For the text-containing cell, return its midpoint in (x, y) coordinate format. 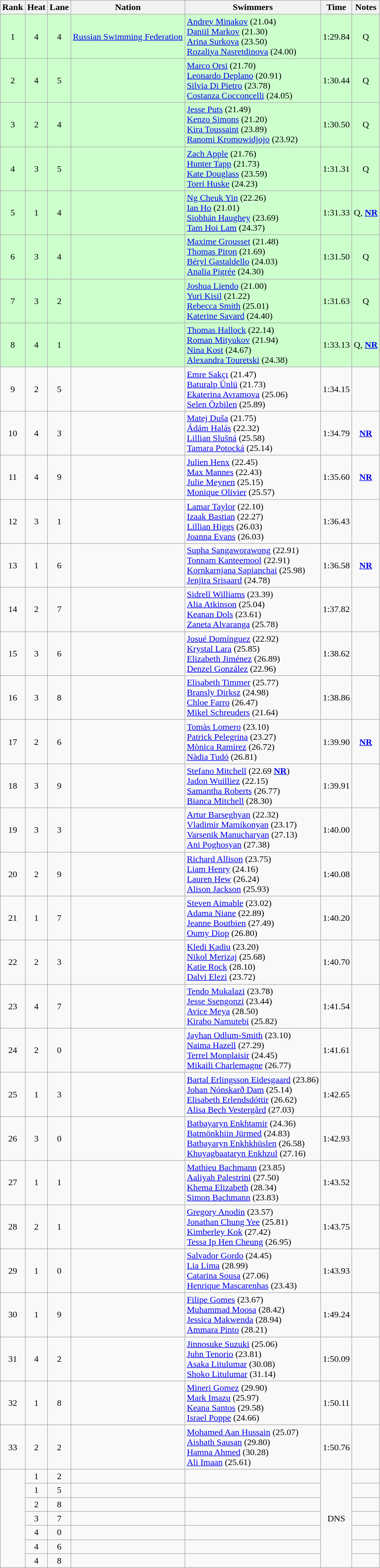
28 (13, 1227)
1:40.70 (336, 962)
1:34.15 (336, 389)
1:41.61 (336, 1050)
18 (13, 786)
31 (13, 1359)
Russian Swimming Federation (128, 36)
1:35.60 (336, 477)
33 (13, 1447)
17 (13, 742)
19 (13, 830)
12 (13, 521)
1:38.86 (336, 698)
27 (13, 1183)
Bartal Erlingsson Eidesgaard (23.86)Johan Nónskarð Dam (25.14)Elisabeth Erlendsdóttir (26.62)Alisa Bech Vestergård (27.03) (253, 1094)
Matej Duša (21.75)Ádám Halás (22.32)Lillian Slušná (25.58)Tamara Potocká (25.14) (253, 433)
Zach Apple (21.76)Hunter Tapp (21.73)Kate Douglass (23.59)Torri Huske (24.23) (253, 169)
1:39.91 (336, 786)
Supha Sangaworawong (22.91)Tonnam Kanteemool (22.91)Kornkarnjana Sapianchai (25.98)Jenjira Srisaard (24.78) (253, 566)
Swimmers (253, 7)
16 (13, 698)
1:34.79 (336, 433)
Elisabeth Timmer (25.77)Bransly Dirksz (24.98)Chloe Farro (26.47)Mikel Schreuders (21.64) (253, 698)
Notes (366, 7)
Jayhan Odlum-Smith (23.10)Naima Hazell (27.29)Terrel Monplaisir (24.45)Mikaili Charlemagne (26.77) (253, 1050)
Richard Allison (23.75)Liam Henry (24.16)Lauren Hew (26.24)Alison Jackson (25.93) (253, 874)
1:40.08 (336, 874)
Jinnosuke Suzuki (25.06)Juhn Tenorio (23.81)Asaka Litulumar (30.08)Shoko Litulumar (31.14) (253, 1359)
10 (13, 433)
1:41.54 (336, 1006)
Thomas Hallock (22.14)Roman Mityukov (21.94)Nina Kost (24.67)Alexandra Touretski (24.38) (253, 345)
1:43.75 (336, 1227)
1:50.11 (336, 1403)
20 (13, 874)
1:29.84 (336, 36)
1:31.63 (336, 301)
1:50.09 (336, 1359)
1:42.65 (336, 1094)
DNS (336, 1518)
1:38.62 (336, 654)
1:31.50 (336, 257)
1:36.58 (336, 566)
Sidrell Williams (23.39)Alia Atkinson (25.04)Keanan Dols (23.61)Zaneta Alvaranga (25.78) (253, 609)
1:33.13 (336, 345)
1:31.31 (336, 169)
1:37.82 (336, 609)
Mathieu Bachmann (23.85)Aaliyah Palestrini (27.50)Khema Elizabeth (28.34)Simon Bachmann (23.83) (253, 1183)
1:42.93 (336, 1138)
Time (336, 7)
Emre Sakçı (21.47)Baturalp Ünlü (21.73)Ekaterina Avramova (25.06)Selen Özbilen (25.89) (253, 389)
Nation (128, 7)
Ng Cheuk Yin (22.26)Ian Ho (21.01)Siobhán Haughey (23.69)Tam Hoi Lam (24.37) (253, 213)
Lane (59, 7)
14 (13, 609)
Batbayaryn Enkhtamir (24.36)Batmönkhiin Jürmed (24.83)Batbayaryn Enkhkhüslen (26.58)Khuyagbaataryn Enkhzul (27.16) (253, 1138)
Julien Henx (22.45)Max Mannes (22.43)Julie Meynen (25.15)Monique Olivier (25.57) (253, 477)
1:40.00 (336, 830)
1:43.93 (336, 1271)
Mineri Gomez (29.90)Mark Imazu (25.97)Keana Santos (29.58)Israel Poppe (24.66) (253, 1403)
15 (13, 654)
Stefano Mitchell (22.69 NR)Jadon Wuilliez (22.15)Samantha Roberts (26.77)Bianca Mitchell (28.30) (253, 786)
Maxime Grousset (21.48)Thomas Piron (21.69)Béryl Gastaldello (24.03)Analia Pigrée (24.30) (253, 257)
Filipe Gomes (23.67)Muhammad Moosa (28.42)Jessica Makwenda (28.94)Ammara Pinto (28.21) (253, 1315)
Tomàs Lomero (23.10)Patrick Pelegrina (23.27)Mònica Ramírez (26.72)Nàdia Tudó (26.81) (253, 742)
11 (13, 477)
25 (13, 1094)
1:50.76 (336, 1447)
1:36.43 (336, 521)
1:49.24 (336, 1315)
Jesse Puts (21.49)Kenzo Simons (21.20)Kira Toussaint (23.89)Ranomi Kromowidjojo (23.92) (253, 124)
Tendo Mukalazi (23.78)Jesse Ssengonzi (23.44)Avice Meya (28.50)Kirabo Namutebi (25.82) (253, 1006)
26 (13, 1138)
1:43.52 (336, 1183)
1:30.44 (336, 81)
Artur Barseghyan (22.32)Vladimir Mamikonyan (23.17)Varsenik Manucharyan (27.13)Ani Poghosyan (27.38) (253, 830)
Joshua Liendo (21.00)Yuri Kisil (21.22)Rebecca Smith (25.01)Katerine Savard (24.40) (253, 301)
23 (13, 1006)
30 (13, 1315)
Andrey Minakov (21.04)Daniil Markov (21.30)Arina Surkova (23.50)Rozaliya Nasretdinova (24.00) (253, 36)
22 (13, 962)
21 (13, 918)
Rank (13, 7)
1:39.90 (336, 742)
Gregory Anodin (23.57)Jonathan Chung Yee (25.81)Kimberley Kok (27.42)Tessa Ip Hen Cheung (26.95) (253, 1227)
Salvador Gordo (24.45)Lia Lima (28.99)Catarina Sousa (27.06)Henrique Mascarenhas (23.43) (253, 1271)
1:31.33 (336, 213)
29 (13, 1271)
Marco Orsi (21.70)Leonardo Deplano (20.91)Silvia Di Pietro (23.78)Costanza Cocconcelli (24.05) (253, 81)
Kledi Kadiu (23.20)Nikol Merizaj (25.68)Katie Rock (28.10)Dalvi Elezi (23.72) (253, 962)
Lamar Taylor (22.10)Izaak Bastian (22.27)Lillian Higgs (26.03)Joanna Evans (26.03) (253, 521)
Heat (36, 7)
Steven Aimable (23.02)Adama Niane (22.89)Jeanne Boutbien (27.49)Oumy Diop (26.80) (253, 918)
Josué Domínguez (22.92)Krystal Lara (25.85)Elizabeth Jiménez (26.89)Denzel González (22.96) (253, 654)
1:40.20 (336, 918)
1:30.50 (336, 124)
Mohamed Aan Hussain (25.07)Aishath Sausan (29.80)Hamna Ahmed (30.28)Ali Imaan (25.61) (253, 1447)
13 (13, 566)
32 (13, 1403)
24 (13, 1050)
